From the cell containing the given text, extract its center point as [X, Y] coordinate. 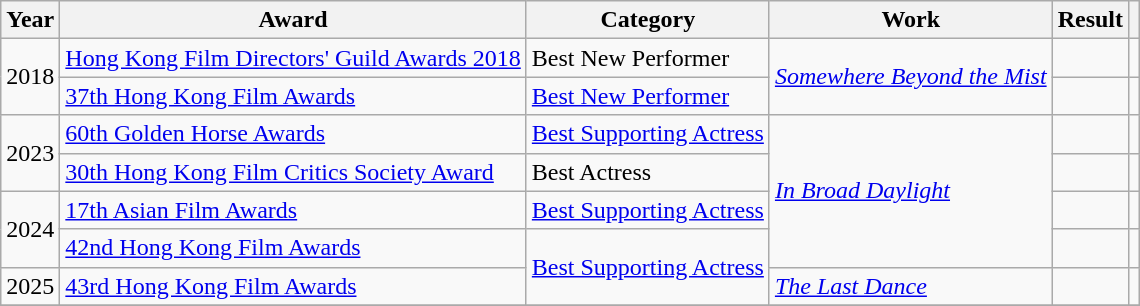
2023 [30, 153]
2024 [30, 229]
The Last Dance [910, 286]
17th Asian Film Awards [293, 210]
60th Golden Horse Awards [293, 134]
Hong Kong Film Directors' Guild Awards 2018 [293, 58]
2018 [30, 77]
Somewhere Beyond the Mist [910, 77]
Award [293, 20]
In Broad Daylight [910, 191]
37th Hong Kong Film Awards [293, 96]
43rd Hong Kong Film Awards [293, 286]
2025 [30, 286]
Best Actress [648, 172]
Category [648, 20]
Result [1090, 20]
30th Hong Kong Film Critics Society Award [293, 172]
Year [30, 20]
Work [910, 20]
42nd Hong Kong Film Awards [293, 248]
